Output the (X, Y) coordinate of the center of the cell containing the given text.  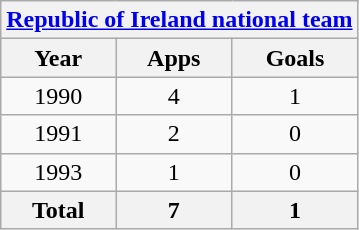
Goals (295, 58)
4 (174, 96)
Apps (174, 58)
2 (174, 134)
Republic of Ireland national team (180, 20)
1990 (58, 96)
Total (58, 210)
1991 (58, 134)
Year (58, 58)
1993 (58, 172)
7 (174, 210)
